Detect which cell encompasses the target text, then output its (X, Y) center coordinate. 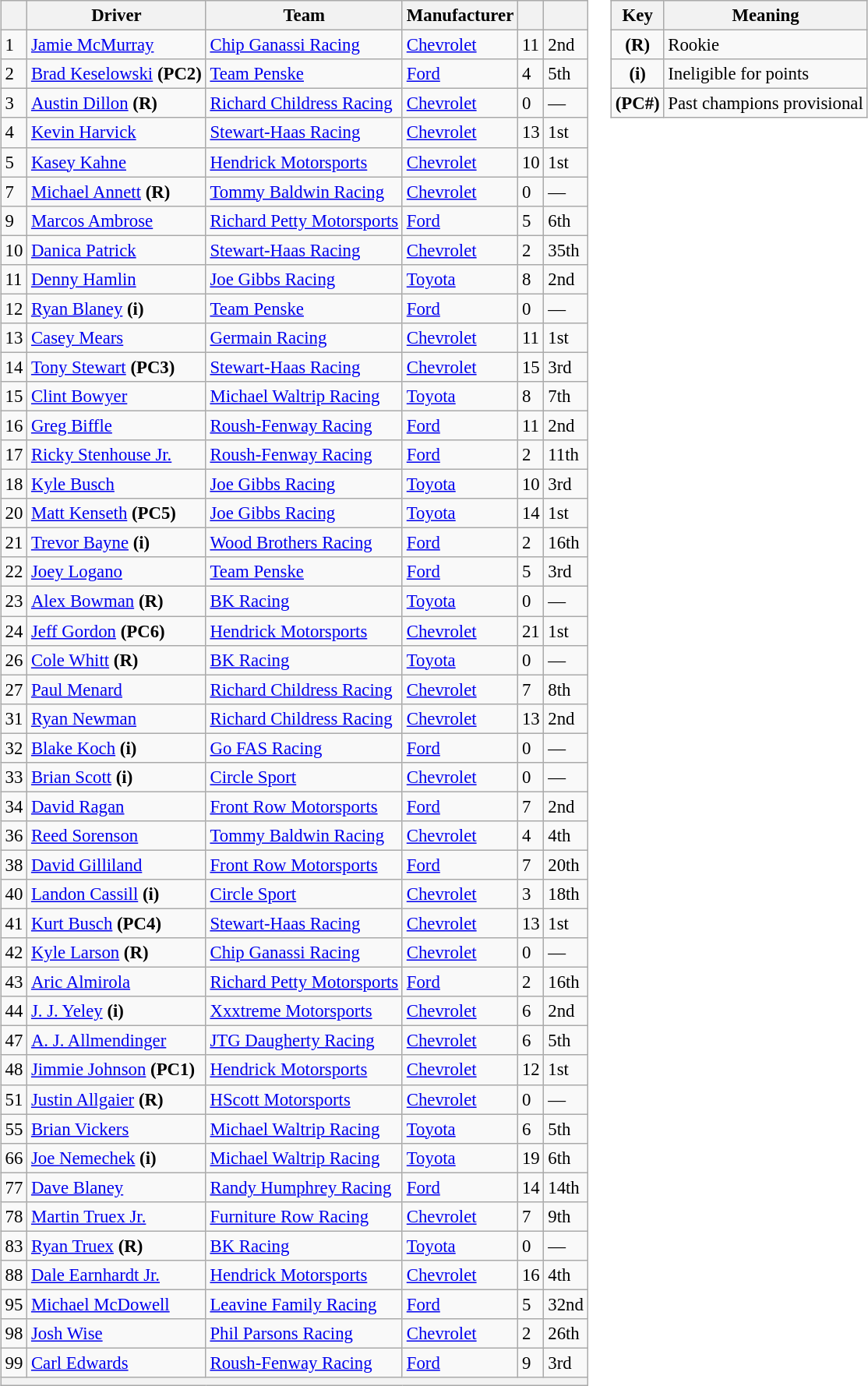
66 (14, 1158)
Kasey Kahne (117, 162)
J. J. Yeley (i) (117, 1011)
Ryan Truex (R) (117, 1246)
Greg Biffle (117, 425)
Cole Whitt (R) (117, 660)
17 (14, 455)
Matt Kenseth (PC5) (117, 513)
JTG Daugherty Racing (304, 1041)
Denny Hamlin (117, 279)
11th (566, 455)
14th (566, 1187)
20 (14, 513)
95 (14, 1304)
78 (14, 1216)
Ricky Stenhouse Jr. (117, 455)
22 (14, 572)
18th (566, 894)
HScott Motorsports (304, 1099)
51 (14, 1099)
24 (14, 630)
Landon Cassill (i) (117, 894)
32 (14, 748)
Alex Bowman (R) (117, 601)
Jeff Gordon (PC6) (117, 630)
Kevin Harvick (117, 132)
7th (566, 397)
77 (14, 1187)
A. J. Allmendinger (117, 1041)
Meaning (765, 16)
Brad Keselowski (PC2) (117, 74)
Tony Stewart (PC3) (117, 367)
Josh Wise (117, 1334)
Michael Annett (R) (117, 192)
Ryan Blaney (i) (117, 309)
42 (14, 953)
88 (14, 1275)
Trevor Bayne (i) (117, 543)
Jimmie Johnson (PC1) (117, 1070)
47 (14, 1041)
48 (14, 1070)
Reed Sorenson (117, 836)
Phil Parsons Racing (304, 1334)
55 (14, 1129)
34 (14, 806)
(i) (637, 74)
43 (14, 982)
Rookie (765, 45)
Danica Patrick (117, 250)
Justin Allgaier (R) (117, 1099)
David Gilliland (117, 865)
8th (566, 689)
Kyle Busch (117, 485)
Aric Almirola (117, 982)
Ineligible for points (765, 74)
23 (14, 601)
Randy Humphrey Racing (304, 1187)
36 (14, 836)
Ryan Newman (117, 718)
Brian Vickers (117, 1129)
31 (14, 718)
Dale Earnhardt Jr. (117, 1275)
Blake Koch (i) (117, 748)
33 (14, 777)
83 (14, 1246)
41 (14, 923)
Martin Truex Jr. (117, 1216)
Marcos Ambrose (117, 220)
26 (14, 660)
Kyle Larson (R) (117, 953)
Driver (117, 16)
Leavine Family Racing (304, 1304)
Past champions provisional (765, 104)
Jamie McMurray (117, 45)
40 (14, 894)
(R) (637, 45)
1 (14, 45)
Casey Mears (117, 338)
(PC#) (637, 104)
9th (566, 1216)
Joe Nemechek (i) (117, 1158)
18 (14, 485)
Austin Dillon (R) (117, 104)
Michael McDowell (117, 1304)
Furniture Row Racing (304, 1216)
32nd (566, 1304)
Wood Brothers Racing (304, 543)
Xxxtreme Motorsports (304, 1011)
Germain Racing (304, 338)
38 (14, 865)
Team (304, 16)
20th (566, 865)
Clint Bowyer (117, 397)
26th (566, 1334)
David Ragan (117, 806)
Kurt Busch (PC4) (117, 923)
27 (14, 689)
19 (531, 1158)
99 (14, 1363)
35th (566, 250)
Paul Menard (117, 689)
Go FAS Racing (304, 748)
Manufacturer (460, 16)
Brian Scott (i) (117, 777)
Dave Blaney (117, 1187)
Key (637, 16)
98 (14, 1334)
Carl Edwards (117, 1363)
44 (14, 1011)
Joey Logano (117, 572)
